From the cell containing the given text, extract its center point as (X, Y) coordinate. 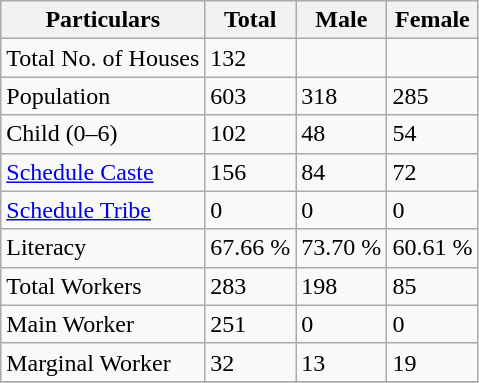
13 (342, 362)
285 (432, 96)
283 (250, 286)
32 (250, 362)
198 (342, 286)
73.70 % (342, 248)
Schedule Tribe (103, 210)
Total (250, 20)
Total No. of Houses (103, 58)
Total Workers (103, 286)
19 (432, 362)
132 (250, 58)
156 (250, 172)
48 (342, 134)
Population (103, 96)
Schedule Caste (103, 172)
60.61 % (432, 248)
67.66 % (250, 248)
54 (432, 134)
Male (342, 20)
72 (432, 172)
Literacy (103, 248)
102 (250, 134)
318 (342, 96)
Marginal Worker (103, 362)
251 (250, 324)
Particulars (103, 20)
84 (342, 172)
Main Worker (103, 324)
Child (0–6) (103, 134)
85 (432, 286)
Female (432, 20)
603 (250, 96)
